Identify which cell holds the provided text, then report its (X, Y) central coordinate. 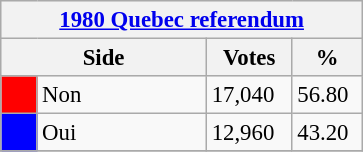
56.80 (328, 95)
12,960 (249, 133)
% (328, 58)
Side (104, 58)
17,040 (249, 95)
Non (122, 95)
Oui (122, 133)
43.20 (328, 133)
1980 Quebec referendum (182, 20)
Votes (249, 58)
